Extract the (X, Y) coordinate from the center of the cell holding the provided text.  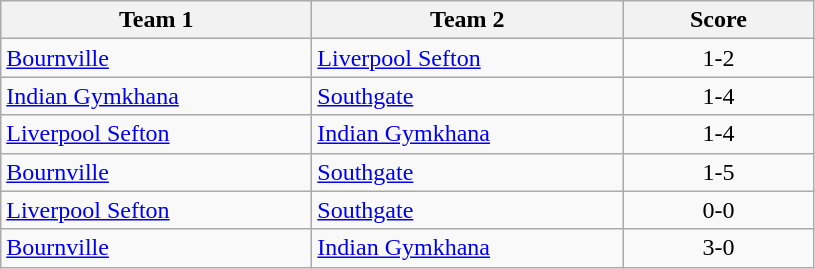
Team 2 (468, 20)
Score (718, 20)
1-5 (718, 172)
1-2 (718, 58)
0-0 (718, 210)
3-0 (718, 248)
Team 1 (156, 20)
